For the text-containing cell, return its midpoint in [x, y] coordinate format. 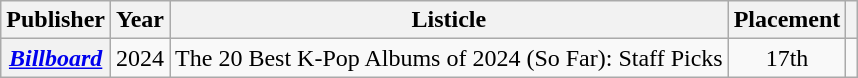
Billboard [56, 58]
Placement [787, 20]
Year [140, 20]
2024 [140, 58]
The 20 Best K-Pop Albums of 2024 (So Far): Staff Picks [450, 58]
Listicle [450, 20]
17th [787, 58]
Publisher [56, 20]
